Return the (X, Y) coordinate for the center point of the cell that contains the specified text.  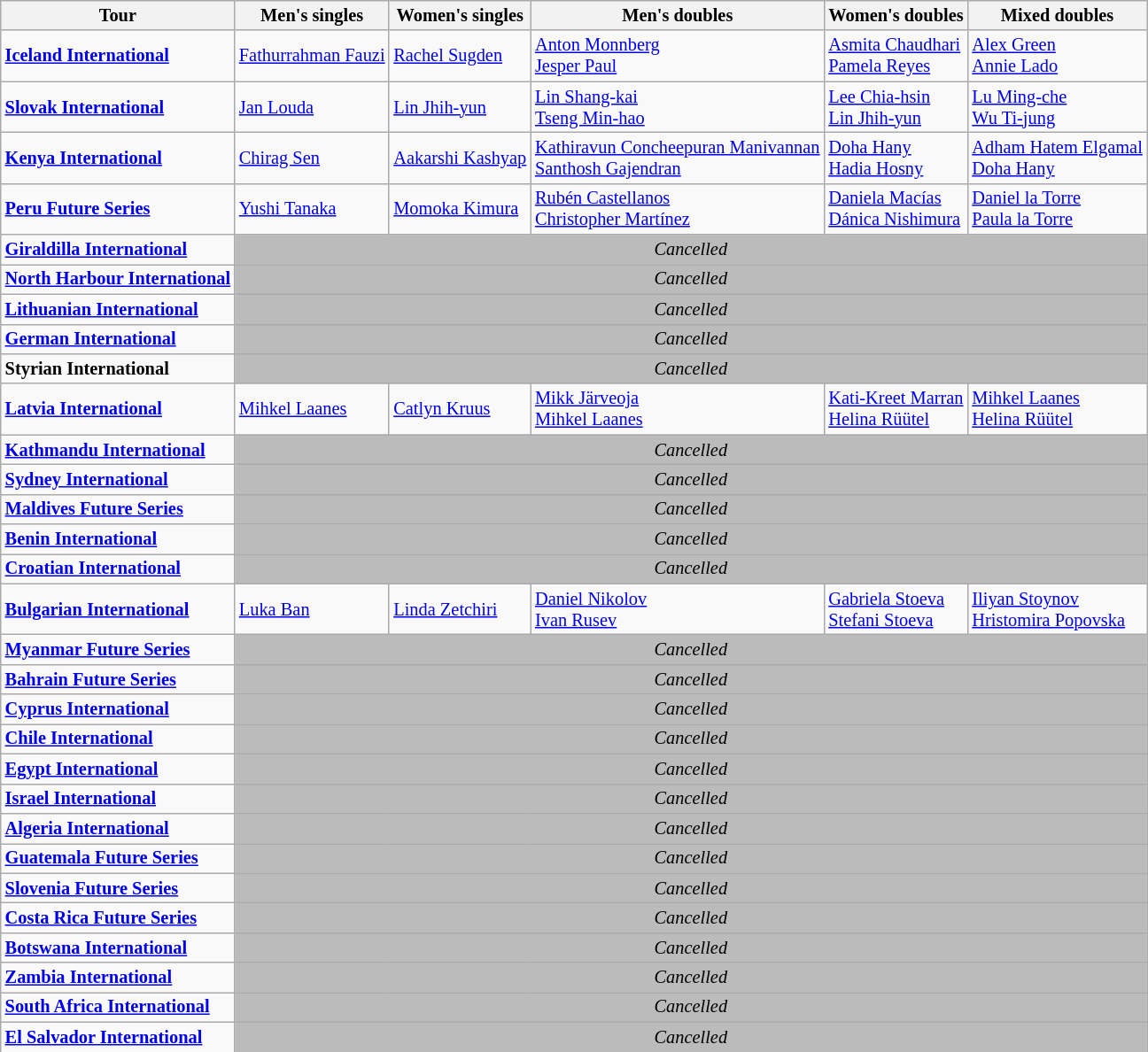
Mihkel Laanes Helina Rüütel (1057, 409)
Israel International (118, 799)
Daniel Nikolov Ivan Rusev (677, 609)
Catlyn Kruus (460, 409)
Sydney International (118, 479)
Rubén Castellanos Christopher Martínez (677, 209)
Algeria International (118, 828)
Mixed doubles (1057, 15)
Kati-Kreet Marran Helina Rüütel (896, 409)
Kenya International (118, 158)
German International (118, 339)
Peru Future Series (118, 209)
Benin International (118, 539)
Yushi Tanaka (312, 209)
Latvia International (118, 409)
Mikk Järveoja Mihkel Laanes (677, 409)
Men's singles (312, 15)
Mihkel Laanes (312, 409)
Lee Chia-hsin Lin Jhih-yun (896, 107)
Chile International (118, 739)
Cyprus International (118, 709)
Men's doubles (677, 15)
Women's doubles (896, 15)
Momoka Kimura (460, 209)
Croatian International (118, 569)
Linda Zetchiri (460, 609)
Kathiravun Concheepuran Manivannan Santhosh Gajendran (677, 158)
Myanmar Future Series (118, 649)
Alex Green Annie Lado (1057, 56)
Zambia International (118, 978)
Gabriela Stoeva Stefani Stoeva (896, 609)
South Africa International (118, 1007)
Aakarshi Kashyap (460, 158)
Lu Ming-che Wu Ti-jung (1057, 107)
Botswana International (118, 948)
Costa Rica Future Series (118, 917)
Maldives Future Series (118, 509)
Egypt International (118, 769)
Slovenia Future Series (118, 888)
Fathurrahman Fauzi (312, 56)
Kathmandu International (118, 450)
Lin Shang-kai Tseng Min-hao (677, 107)
Iliyan Stoynov Hristomira Popovska (1057, 609)
Bulgarian International (118, 609)
Women's singles (460, 15)
Adham Hatem Elgamal Doha Hany (1057, 158)
Slovak International (118, 107)
Daniela Macías Dánica Nishimura (896, 209)
Guatemala Future Series (118, 858)
Styrian International (118, 368)
Rachel Sugden (460, 56)
Iceland International (118, 56)
North Harbour International (118, 279)
Anton Monnberg Jesper Paul (677, 56)
Tour (118, 15)
Lin Jhih-yun (460, 107)
Jan Louda (312, 107)
Asmita Chaudhari Pamela Reyes (896, 56)
Doha Hany Hadia Hosny (896, 158)
Giraldilla International (118, 250)
El Salvador International (118, 1037)
Bahrain Future Series (118, 679)
Luka Ban (312, 609)
Daniel la Torre Paula la Torre (1057, 209)
Lithuanian International (118, 309)
Chirag Sen (312, 158)
